Scan for the cell matching the given text and deliver its (X, Y) coordinate at center. 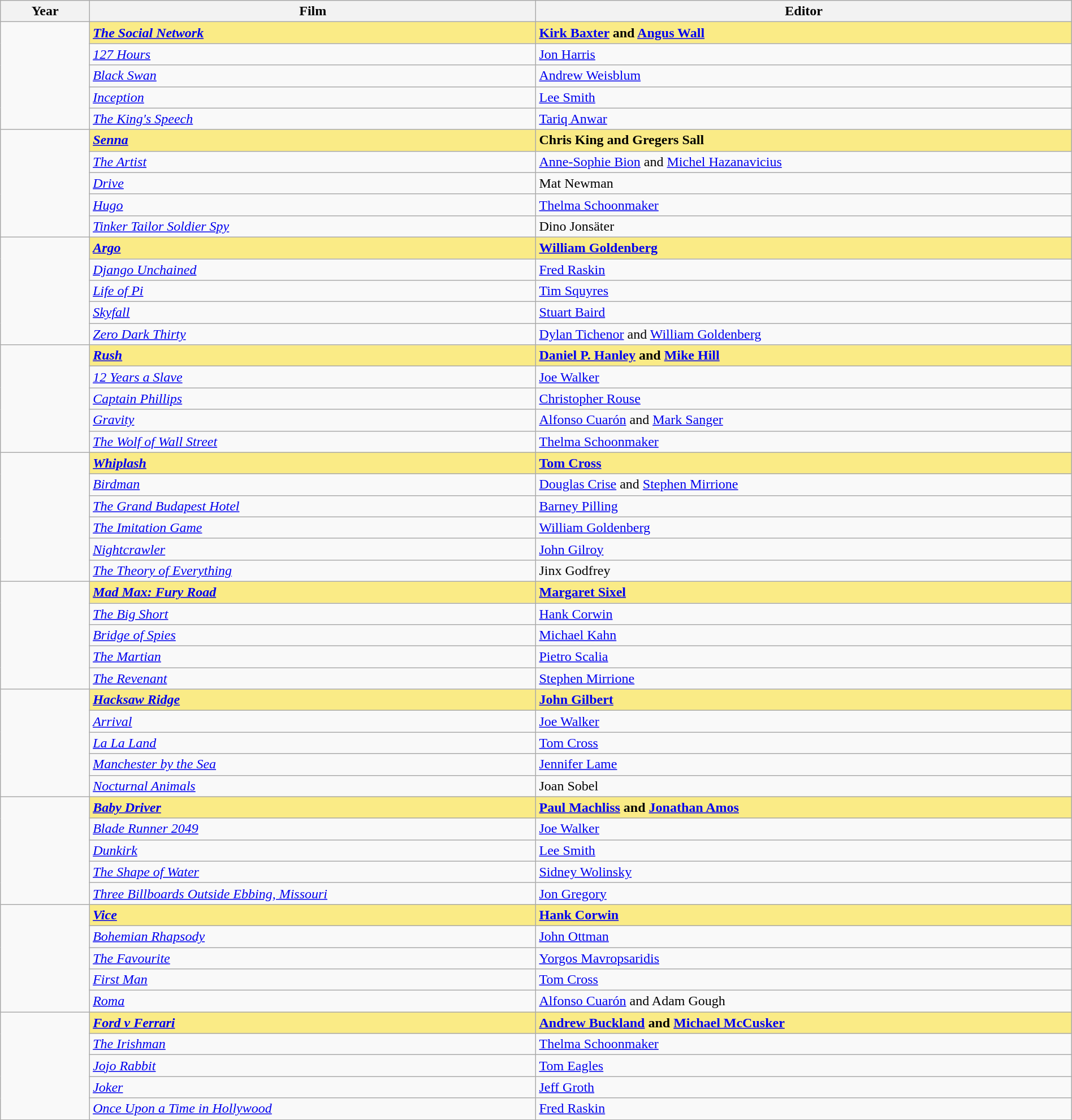
The Shape of Water (313, 872)
The Grand Budapest Hotel (313, 506)
Tinker Tailor Soldier Spy (313, 226)
John Ottman (804, 936)
Kirk Baxter and Angus Wall (804, 33)
Mat Newman (804, 183)
Chris King and Gregers Sall (804, 140)
Zero Dark Thirty (313, 334)
Douglas Crise and Stephen Mirrione (804, 485)
Nocturnal Animals (313, 786)
Michael Kahn (804, 635)
Blade Runner 2049 (313, 829)
Barney Pilling (804, 506)
Andrew Buckland and Michael McCusker (804, 1023)
The Imitation Game (313, 527)
Mad Max: Fury Road (313, 592)
The Big Short (313, 613)
Gravity (313, 420)
Arrival (313, 721)
Vice (313, 915)
Sidney Wolinsky (804, 872)
First Man (313, 980)
Paul Machliss and Jonathan Amos (804, 807)
The Favourite (313, 958)
Alfonso Cuarón and Adam Gough (804, 1001)
Hugo (313, 205)
Alfonso Cuarón and Mark Sanger (804, 420)
Jeff Groth (804, 1087)
John Gilroy (804, 549)
Joan Sobel (804, 786)
The Social Network (313, 33)
Argo (313, 248)
Once Upon a Time in Hollywood (313, 1109)
Bohemian Rhapsody (313, 936)
Black Swan (313, 76)
Jon Gregory (804, 893)
Jon Harris (804, 54)
Skyfall (313, 313)
Hacksaw Ridge (313, 700)
Jinx Godfrey (804, 570)
Three Billboards Outside Ebbing, Missouri (313, 893)
The Revenant (313, 678)
Pietro Scalia (804, 657)
Andrew Weisblum (804, 76)
Year (45, 11)
Rush (313, 356)
Baby Driver (313, 807)
Joker (313, 1087)
Margaret Sixel (804, 592)
Drive (313, 183)
Editor (804, 11)
Yorgos Mavropsaridis (804, 958)
Dino Jonsäter (804, 226)
Tom Eagles (804, 1066)
The Irishman (313, 1044)
Stuart Baird (804, 313)
Manchester by the Sea (313, 764)
Whiplash (313, 463)
Stephen Mirrione (804, 678)
Birdman (313, 485)
La La Land (313, 743)
Jojo Rabbit (313, 1066)
The Artist (313, 162)
Life of Pi (313, 291)
Senna (313, 140)
Dunkirk (313, 850)
John Gilbert (804, 700)
Bridge of Spies (313, 635)
The Wolf of Wall Street (313, 442)
The King's Speech (313, 119)
Inception (313, 97)
Captain Phillips (313, 399)
Tariq Anwar (804, 119)
Nightcrawler (313, 549)
The Theory of Everything (313, 570)
Django Unchained (313, 270)
The Martian (313, 657)
Daniel P. Hanley and Mike Hill (804, 356)
Dylan Tichenor and William Goldenberg (804, 334)
Jennifer Lame (804, 764)
127 Hours (313, 54)
Anne-Sophie Bion and Michel Hazanavicius (804, 162)
Ford v Ferrari (313, 1023)
Tim Squyres (804, 291)
12 Years a Slave (313, 377)
Roma (313, 1001)
Film (313, 11)
Christopher Rouse (804, 399)
